For the text-containing cell, return its midpoint in [X, Y] coordinate format. 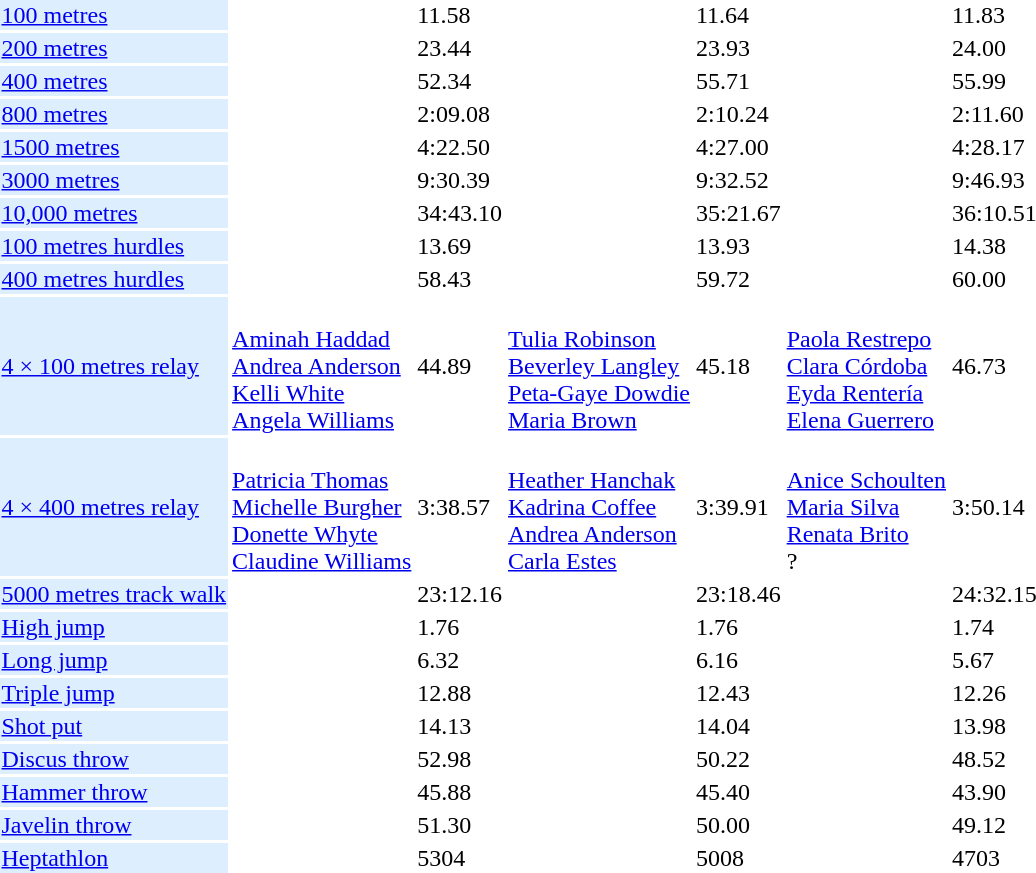
Heptathlon [114, 858]
4 × 100 metres relay [114, 366]
1500 metres [114, 147]
High jump [114, 627]
4:27.00 [738, 147]
2:10.24 [738, 114]
55.71 [738, 81]
Hammer throw [114, 792]
5304 [460, 858]
Tulia RobinsonBeverley LangleyPeta-Gaye DowdieMaria Brown [600, 366]
Paola RestrepoClara CórdobaEyda RenteríaElena Guerrero [866, 366]
23:12.16 [460, 594]
3:39.91 [738, 507]
Patricia ThomasMichelle BurgherDonette WhyteClaudine Williams [322, 507]
Long jump [114, 660]
3:38.57 [460, 507]
59.72 [738, 279]
58.43 [460, 279]
12.88 [460, 693]
5000 metres track walk [114, 594]
51.30 [460, 825]
12.43 [738, 693]
14.13 [460, 726]
400 metres hurdles [114, 279]
52.34 [460, 81]
800 metres [114, 114]
45.40 [738, 792]
23.44 [460, 48]
Discus throw [114, 759]
Javelin throw [114, 825]
4 × 400 metres relay [114, 507]
2:09.08 [460, 114]
50.22 [738, 759]
3000 metres [114, 180]
10,000 metres [114, 213]
52.98 [460, 759]
Shot put [114, 726]
23:18.46 [738, 594]
6.16 [738, 660]
5008 [738, 858]
Heather HanchakKadrina CoffeeAndrea AndersonCarla Estes [600, 507]
11.58 [460, 15]
50.00 [738, 825]
11.64 [738, 15]
14.04 [738, 726]
13.93 [738, 246]
100 metres [114, 15]
35:21.67 [738, 213]
6.32 [460, 660]
Anice SchoultenMaria SilvaRenata Brito? [866, 507]
34:43.10 [460, 213]
13.69 [460, 246]
45.18 [738, 366]
4:22.50 [460, 147]
9:32.52 [738, 180]
45.88 [460, 792]
400 metres [114, 81]
Aminah HaddadAndrea AndersonKelli WhiteAngela Williams [322, 366]
23.93 [738, 48]
100 metres hurdles [114, 246]
44.89 [460, 366]
200 metres [114, 48]
9:30.39 [460, 180]
Triple jump [114, 693]
